Scan for the cell matching the given text and deliver its [X, Y] coordinate at center. 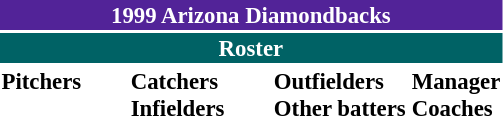
1999 Arizona Diamondbacks [251, 15]
Roster [251, 48]
